Locate the cell with the specified text and output its (X, Y) center coordinate. 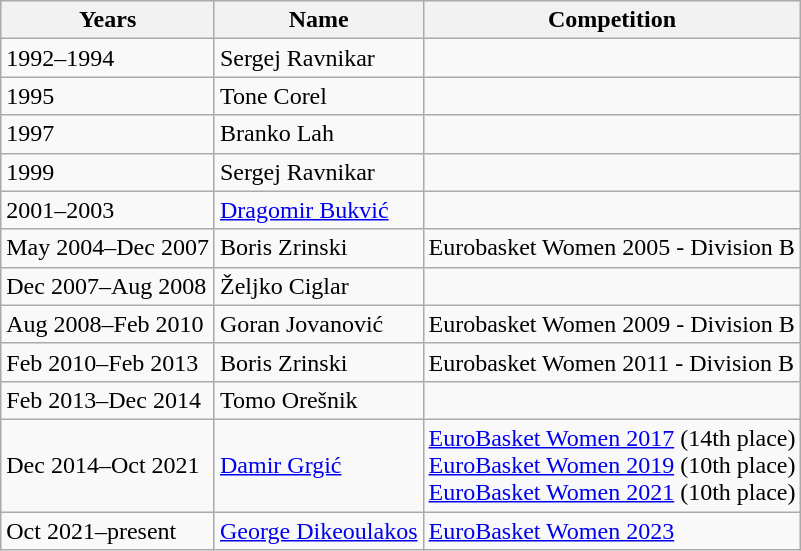
May 2004–Dec 2007 (108, 248)
Dec 2007–Aug 2008 (108, 286)
Goran Jovanović (318, 324)
Feb 2010–Feb 2013 (108, 362)
Eurobasket Women 2005 - Division B (612, 248)
Damir Grgić (318, 465)
Tomo Orešnik (318, 400)
Eurobasket Women 2009 - Division B (612, 324)
Aug 2008–Feb 2010 (108, 324)
Years (108, 20)
Branko Lah (318, 134)
1992–1994 (108, 58)
Oct 2021–present (108, 531)
EuroBasket Women 2023 (612, 531)
Željko Ciglar (318, 286)
Name (318, 20)
George Dikeoulakos (318, 531)
Tone Corel (318, 96)
Feb 2013–Dec 2014 (108, 400)
1995 (108, 96)
EuroBasket Women 2017 (14th place)EuroBasket Women 2019 (10th place)EuroBasket Women 2021 (10th place) (612, 465)
Dragomir Bukvić (318, 210)
Eurobasket Women 2011 - Division B (612, 362)
1997 (108, 134)
2001–2003 (108, 210)
Dec 2014–Oct 2021 (108, 465)
1999 (108, 172)
Competition (612, 20)
